Return (X, Y) of the center of cell containing provided text 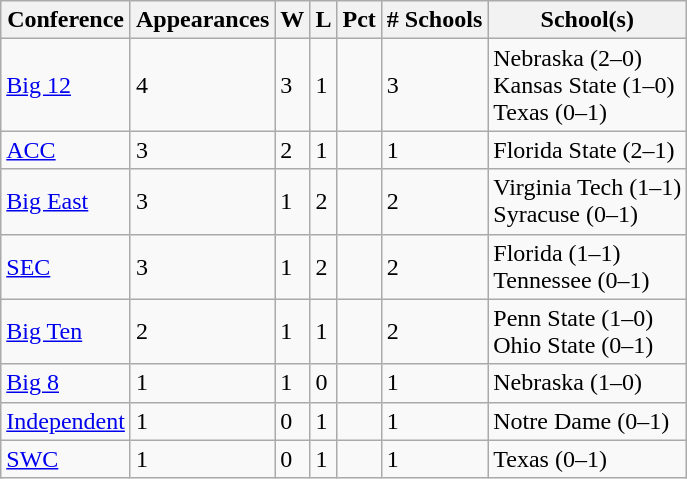
Nebraska (1–0) (588, 383)
Independent (66, 421)
Virginia Tech (1–1)Syracuse (0–1) (588, 202)
Pct (359, 20)
Texas (0–1) (588, 459)
Big 12 (66, 85)
Appearances (202, 20)
Conference (66, 20)
SWC (66, 459)
SEC (66, 266)
Florida (1–1)Tennessee (0–1) (588, 266)
L (324, 20)
W (292, 20)
Florida State (2–1) (588, 150)
4 (202, 85)
# Schools (434, 20)
ACC (66, 150)
Big Ten (66, 332)
Nebraska (2–0)Kansas State (1–0)Texas (0–1) (588, 85)
Notre Dame (0–1) (588, 421)
Big 8 (66, 383)
Penn State (1–0)Ohio State (0–1) (588, 332)
Big East (66, 202)
School(s) (588, 20)
